Pinpoint the cell where the given text exists, returning its (X, Y) midpoint coordinate. 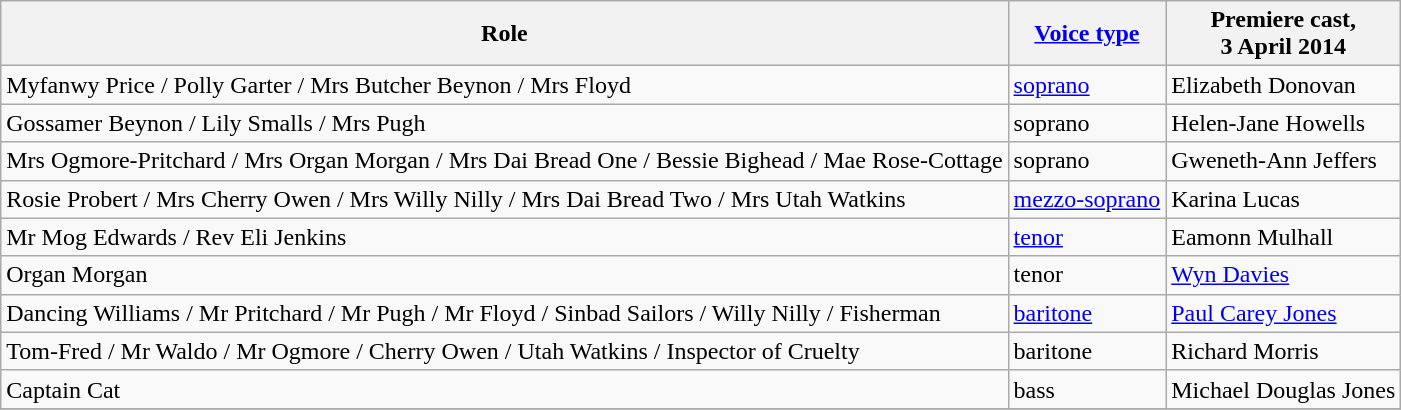
Richard Morris (1284, 351)
Mrs Ogmore-Pritchard / Mrs Organ Morgan / Mrs Dai Bread One / Bessie Bighead / Mae Rose-Cottage (504, 161)
mezzo-soprano (1087, 199)
Gweneth-Ann Jeffers (1284, 161)
Helen-Jane Howells (1284, 123)
Captain Cat (504, 389)
Wyn Davies (1284, 275)
Role (504, 34)
Tom-Fred / Mr Waldo / Mr Ogmore / Cherry Owen / Utah Watkins / Inspector of Cruelty (504, 351)
Paul Carey Jones (1284, 313)
Eamonn Mulhall (1284, 237)
Myfanwy Price / Polly Garter / Mrs Butcher Beynon / Mrs Floyd (504, 85)
Michael Douglas Jones (1284, 389)
Rosie Probert / Mrs Cherry Owen / Mrs Willy Nilly / Mrs Dai Bread Two / Mrs Utah Watkins (504, 199)
Premiere cast,3 April 2014 (1284, 34)
Mr Mog Edwards / Rev Eli Jenkins (504, 237)
Dancing Williams / Mr Pritchard / Mr Pugh / Mr Floyd / Sinbad Sailors / Willy Nilly / Fisherman (504, 313)
bass (1087, 389)
Gossamer Beynon / Lily Smalls / Mrs Pugh (504, 123)
Organ Morgan (504, 275)
Voice type (1087, 34)
Karina Lucas (1284, 199)
Elizabeth Donovan (1284, 85)
